Determine the (X, Y) coordinate at the center of the cell enclosing the given text.  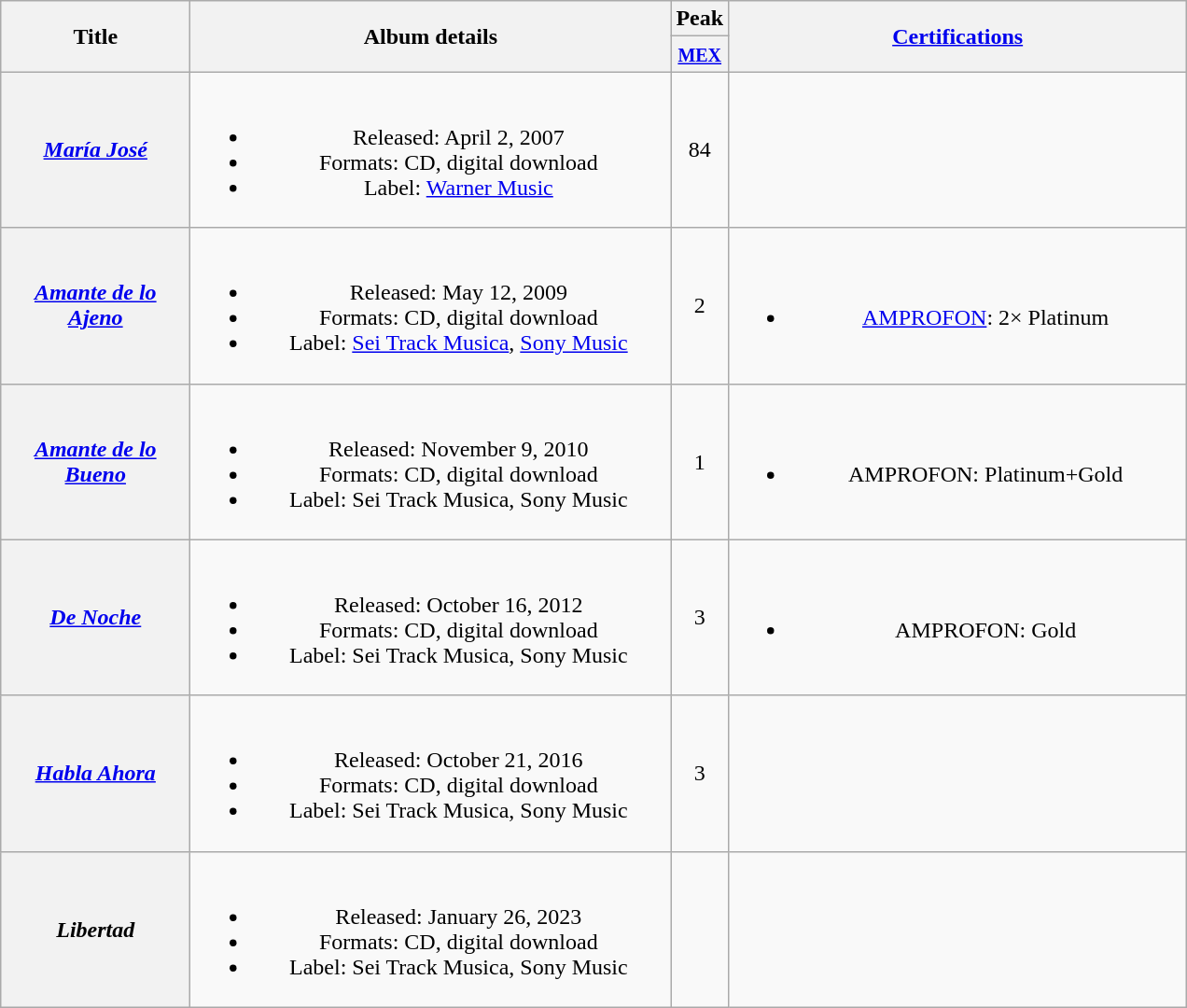
Certifications (957, 36)
AMPROFON: 2× Platinum (957, 306)
1 (700, 461)
2 (700, 306)
Released: October 16, 2012Formats: CD, digital downloadLabel: Sei Track Musica, Sony Music (431, 618)
AMPROFON: Platinum+Gold (957, 461)
Released: October 21, 2016Formats: CD, digital downloadLabel: Sei Track Musica, Sony Music (431, 773)
Album details (431, 36)
MEX (700, 54)
Released: January 26, 2023Formats: CD, digital downloadLabel: Sei Track Musica, Sony Music (431, 930)
84 (700, 149)
Amante de lo Ajeno (95, 306)
Released: May 12, 2009Formats: CD, digital downloadLabel: Sei Track Musica, Sony Music (431, 306)
Peak (700, 19)
De Noche (95, 618)
Title (95, 36)
María José (95, 149)
Libertad (95, 930)
Habla Ahora (95, 773)
Released: April 2, 2007Formats: CD, digital downloadLabel: Warner Music (431, 149)
Released: November 9, 2010Formats: CD, digital downloadLabel: Sei Track Musica, Sony Music (431, 461)
Amante de lo Bueno (95, 461)
AMPROFON: Gold (957, 618)
